Return the [x, y] coordinate for the center point of the cell that contains the specified text.  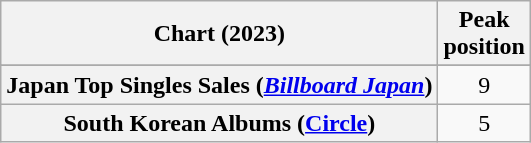
Peakposition [484, 34]
Chart (2023) [220, 34]
South Korean Albums (Circle) [220, 123]
5 [484, 123]
9 [484, 85]
Japan Top Singles Sales (Billboard Japan) [220, 85]
